Capture the cell that displays the provided text and extract its [X, Y] central coordinate. 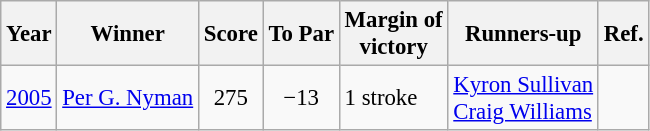
Runners-up [523, 34]
To Par [301, 34]
Year [29, 34]
Ref. [623, 34]
1 stroke [394, 98]
2005 [29, 98]
Score [230, 34]
Kyron Sullivan Craig Williams [523, 98]
Winner [128, 34]
−13 [301, 98]
275 [230, 98]
Margin ofvictory [394, 34]
Per G. Nyman [128, 98]
